Find where the given text appears and provide that cell's center as [X, Y] coordinate. 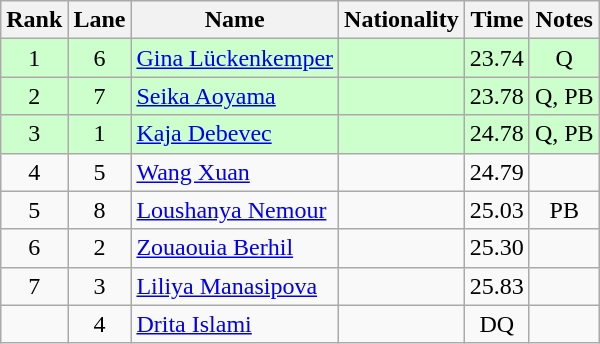
Gina Lückenkemper [235, 58]
25.03 [496, 210]
24.78 [496, 134]
8 [100, 210]
DQ [496, 324]
25.83 [496, 286]
Name [235, 20]
Lane [100, 20]
23.78 [496, 96]
Seika Aoyama [235, 96]
Time [496, 20]
Drita Islami [235, 324]
Rank [34, 20]
PB [564, 210]
Q [564, 58]
Loushanya Nemour [235, 210]
Zouaouia Berhil [235, 248]
Notes [564, 20]
Liliya Manasipova [235, 286]
25.30 [496, 248]
23.74 [496, 58]
Wang Xuan [235, 172]
24.79 [496, 172]
Kaja Debevec [235, 134]
Nationality [402, 20]
